Find where the given text appears and provide that cell's center as (X, Y) coordinate. 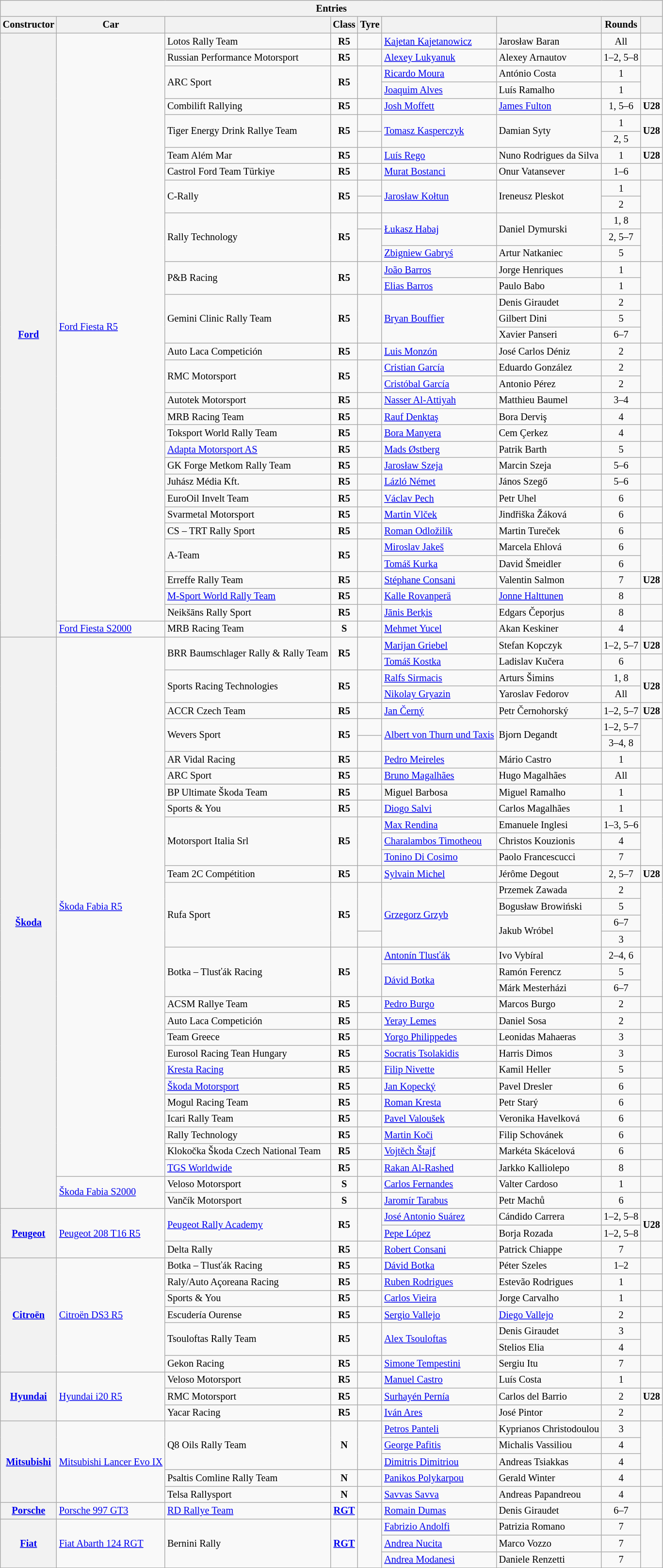
Márk Mesterházi (549, 988)
Petr Uhel (549, 498)
Tyre (370, 25)
Hyundai (29, 1396)
Pedro Meireles (439, 760)
Michalis Vassiliou (549, 1445)
Andreas Papandreou (549, 1494)
Rufa Sport (247, 915)
Petros Panteli (439, 1429)
Vojtěch Štajf (439, 1151)
Marcela Ehlová (549, 547)
Mogul Racing Team (247, 1102)
António Costa (549, 74)
Charalambos Timotheou (439, 841)
Pedro Burgo (439, 1004)
Joaquim Alves (439, 90)
Bora Derviş (549, 417)
Luís Ramalho (549, 90)
Przemek Zawada (549, 890)
Tomasz Kasperczyk (439, 131)
Juhász Média Kft. (247, 482)
Klokočka Škoda Czech National Team (247, 1151)
Eurosol Racing Tean Hungary (247, 1053)
Team Greece (247, 1037)
Filip Nivette (439, 1070)
Escudería Ourense (247, 1315)
Yeray Lemes (439, 1021)
Kajetan Kajetanowicz (439, 41)
Jonne Halttunen (549, 596)
Alex Tsouloftas (439, 1339)
Diogo Salvi (439, 809)
Icari Rally Team (247, 1119)
Ford (29, 335)
Surhayén Pernía (439, 1396)
C-Rally (247, 196)
Jérôme Degout (549, 874)
RD Rallye Team (247, 1511)
Sergiu Itu (549, 1364)
Daniel Dymurski (549, 229)
GK Forge Metkom Rally Team (247, 466)
Psaltis Comline Rally Team (247, 1478)
George Pafitis (439, 1445)
Carlos Fernandes (439, 1184)
Nikolay Gryazin (439, 694)
Damian Syty (549, 131)
Fiat Abarth 124 RGT (111, 1543)
Citroën (29, 1315)
Peugeot Rally Academy (247, 1225)
ACCR Czech Team (247, 711)
Gemini Clinic Rally Team (247, 318)
BP Ultimate Škoda Team (247, 792)
Raly/Auto Açoreana Racing (247, 1282)
2, 5 (621, 139)
Ricardo Moura (439, 74)
Hugo Magalhães (549, 776)
Panikos Polykarpou (439, 1478)
AR Vidal Racing (247, 760)
Bora Manyera (439, 433)
Car (111, 25)
Luís Costa (549, 1380)
Mehmet Yucel (439, 629)
Combilift Rallying (247, 106)
Petr Machů (549, 1200)
Stéphane Consani (439, 580)
Tiger Energy Drink Rallye Team (247, 131)
Jakub Wróbel (549, 931)
Daniele Renzetti (549, 1560)
János Szegő (549, 482)
David Šmeidler (549, 564)
Q8 Oils Rally Team (247, 1445)
Marcos Burgo (549, 1004)
Markéta Skácelová (549, 1151)
Neikšāns Rally Sport (247, 613)
Xavier Panseri (549, 335)
Vančík Motorsport (247, 1200)
Manuel Castro (439, 1380)
Miguel Ramalho (549, 792)
Constructor (29, 25)
Antonín Tlusťák (439, 955)
Nuno Rodrigues da Silva (549, 155)
Cem Çerkez (549, 433)
Carlos Vieira (439, 1298)
1, 5–6 (621, 106)
Wevers Sport (247, 735)
1–6 (621, 172)
Ford Fiesta S2000 (111, 629)
Mitsubishi (29, 1461)
João Barros (439, 270)
Albert von Thurn und Taxis (439, 735)
Marco Vozzo (549, 1543)
Ivo Vybíral (549, 955)
Luís Rego (439, 155)
Eduardo González (549, 368)
TGS Worldwide (247, 1168)
Arturs Šimins (549, 678)
Yacar Racing (247, 1413)
Marcin Szeja (549, 466)
Iván Ares (439, 1413)
Péter Szeles (549, 1266)
Daniel Sosa (549, 1021)
Citroën DS3 R5 (111, 1315)
Peugeot 208 T16 R5 (111, 1233)
Zbigniew Gabryś (439, 253)
Tomáš Kurka (439, 564)
Porsche 997 GT3 (111, 1511)
P&B Racing (247, 278)
Emanuele Inglesi (549, 825)
Cristian García (439, 368)
Ramón Ferencz (549, 972)
Luis Monzón (439, 351)
Elias Barros (439, 286)
Romain Dumas (439, 1511)
Mário Castro (549, 760)
Łukasz Habaj (439, 229)
Roman Odložilík (439, 531)
Martin Koči (439, 1135)
Erreffe Rally Team (247, 580)
Petr Starý (549, 1102)
Tomáš Kostka (439, 662)
Pepe López (439, 1233)
Ladislav Kučera (549, 662)
Škoda Motorsport (247, 1086)
Lázló Német (439, 482)
Entries (332, 8)
BRR Baumschlager Rally & Rally Team (247, 653)
Škoda (29, 923)
Jānis Berķis (439, 613)
Team 2C Compétition (247, 874)
Borja Rozada (549, 1233)
Toksport World Rally Team (247, 433)
Savvas Savva (439, 1494)
1–2 (621, 1266)
Bjorn Degandt (549, 735)
Bruno Magalhães (439, 776)
2–4, 6 (621, 955)
Socratis Tsolakidis (439, 1053)
Kamil Heller (549, 1070)
Alexey Arnautov (549, 57)
Andrea Nucita (439, 1543)
Leonidas Mahaeras (549, 1037)
3–4, 8 (621, 743)
Jorge Henriques (549, 270)
Kalle Rovanperä (439, 596)
Team Além Mar (247, 155)
Rauf Denktaş (439, 417)
Patrick Chiappe (549, 1249)
Carlos del Barrio (549, 1396)
Andreas Tsiakkas (549, 1462)
Alexey Lukyanuk (439, 57)
Cándido Carrera (549, 1217)
Valter Cardoso (549, 1184)
Kyprianos Christodoulou (549, 1429)
Bernini Rally (247, 1543)
Fabrizio Andolfi (439, 1527)
Max Rendina (439, 825)
Telsa Rallysport (247, 1494)
Ruben Rodrigues (439, 1282)
Martin Vlček (439, 515)
Roman Kresta (439, 1102)
José Antonio Suárez (439, 1217)
Mitsubishi Lancer Evo IX (111, 1461)
Patrizia Romano (549, 1527)
Jarosław Szeja (439, 466)
Stefan Kopczyk (549, 645)
Paulo Babo (549, 286)
Gekon Racing (247, 1364)
Antonio Pérez (549, 384)
Jan Kopecký (439, 1086)
Edgars Čeporjus (549, 613)
Jorge Carvalho (549, 1298)
Jarkko Kalliolepo (549, 1168)
Tonino Di Cosimo (439, 857)
Yorgo Philippedes (439, 1037)
Sergio Vallejo (439, 1315)
Tsouloftas Rally Team (247, 1339)
1–3, 5–6 (621, 825)
James Fulton (549, 106)
Grzegorz Grzyb (439, 915)
3–4 (621, 400)
Petr Černohorský (549, 711)
Mads Østberg (439, 449)
Estevão Rodrigues (549, 1282)
Christos Kouzionis (549, 841)
Castrol Ford Team Türkiye (247, 172)
Akan Keskiner (549, 629)
Pavel Dresler (549, 1086)
Jaromír Tarabus (439, 1200)
M-Sport World Rally Team (247, 596)
Bogusław Browiński (549, 906)
Svarmetal Motorsport (247, 515)
Nasser Al-Attiyah (439, 400)
Simone Tempestini (439, 1364)
Hyundai i20 R5 (111, 1396)
Carlos Magalhães (549, 809)
Ford Fiesta R5 (111, 327)
Miguel Barbosa (439, 792)
Class (344, 25)
Bryan Bouffier (439, 318)
Paolo Francescucci (549, 857)
Gilbert Dini (549, 319)
Kresta Racing (247, 1070)
Fiat (29, 1543)
Autotek Motorsport (247, 400)
Yaroslav Fedorov (549, 694)
Marijan Griebel (439, 645)
Robert Consani (439, 1249)
Škoda Fabia R5 (111, 906)
Filip Schovánek (549, 1135)
Rounds (621, 25)
CS – TRT Rally Sport (247, 531)
Porsche (29, 1511)
Miroslav Jakeš (439, 547)
Jarosław Kołtun (439, 196)
Matthieu Baumel (549, 400)
Sylvain Michel (439, 874)
Delta Rally (247, 1249)
Martin Tureček (549, 531)
ACSM Rallye Team (247, 1004)
Peugeot (29, 1233)
Josh Moffett (439, 106)
Cristóbal García (439, 384)
Pavel Valoušek (439, 1119)
Ralfs Sirmacis (439, 678)
Patrik Barth (549, 449)
Andrea Modanesi (439, 1560)
Artur Natkaniec (549, 253)
Lotos Rally Team (247, 41)
Diego Vallejo (549, 1315)
Russian Performance Motorsport (247, 57)
Sports Racing Technologies (247, 686)
Stelios Elia (549, 1347)
José Pintor (549, 1413)
EuroOil Invelt Team (247, 498)
Jan Černý (439, 711)
Ireneusz Pleskot (549, 196)
Veronika Havelková (549, 1119)
Jindřiška Žáková (549, 515)
Gerald Winter (549, 1478)
Dimitris Dimitriou (439, 1462)
Onur Vatansever (549, 172)
Harris Dimos (549, 1053)
Valentin Salmon (549, 580)
Václav Pech (439, 498)
Jarosław Baran (549, 41)
Škoda Fabia S2000 (111, 1192)
Rakan Al-Rashed (439, 1168)
A-Team (247, 555)
Adapta Motorsport AS (247, 449)
Murat Bostanci (439, 172)
José Carlos Déniz (549, 351)
Motorsport Italia Srl (247, 841)
